From the cell containing the given text, extract its center point as [X, Y] coordinate. 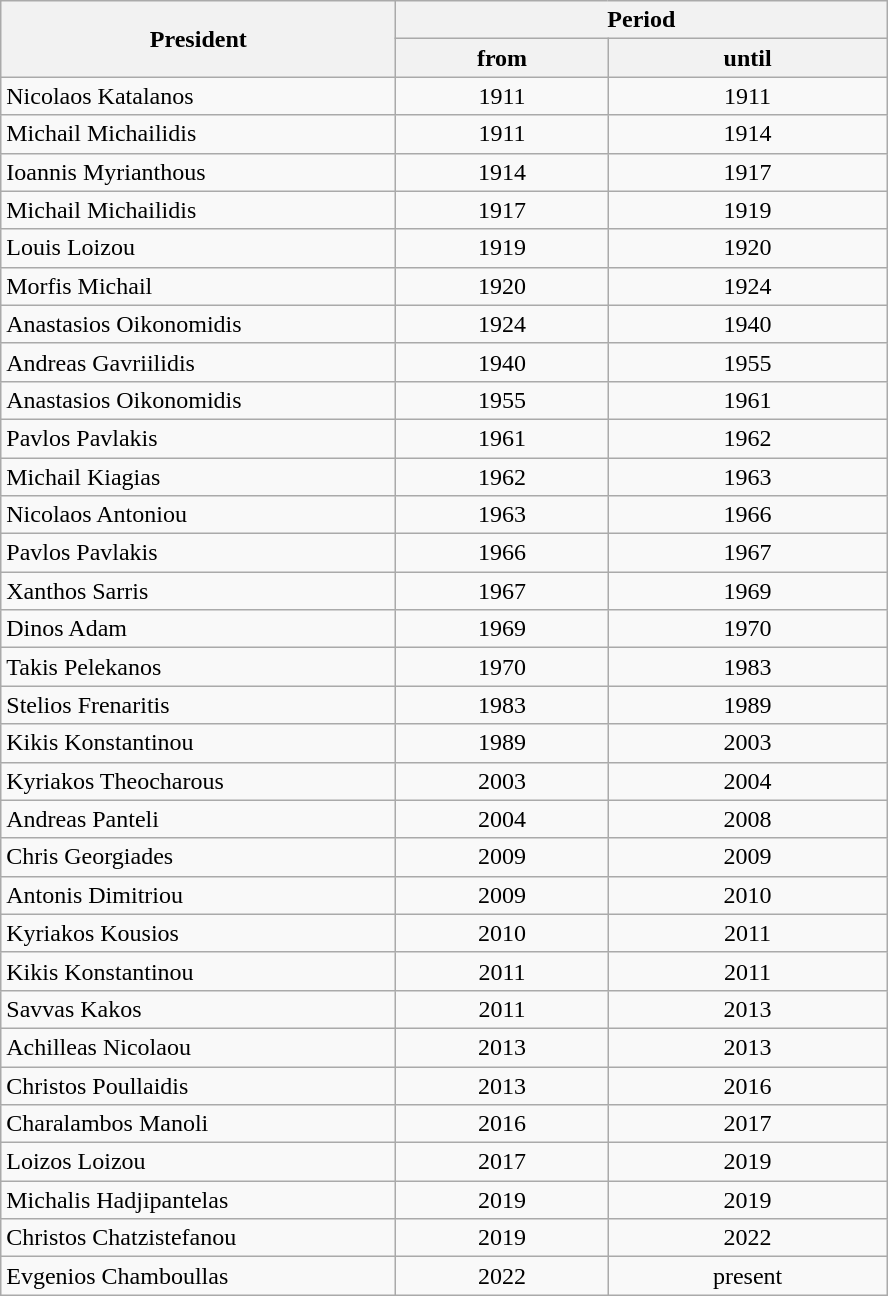
from [502, 58]
Dinos Adam [198, 629]
until [748, 58]
Michail Kiagias [198, 477]
Christos Chatzistefanou [198, 1238]
Loizos Loizou [198, 1162]
Charalambos Manoli [198, 1124]
Chris Georgiades [198, 857]
Louis Loizou [198, 248]
Antonis Dimitriou [198, 895]
Christos Poullaidis [198, 1085]
Morfis Michail [198, 286]
President [198, 39]
2008 [748, 819]
Takis Pelekanos [198, 667]
Xanthos Sarris [198, 591]
Savvas Kakos [198, 1009]
Michalis Hadjipantelas [198, 1200]
Stelios Frenaritis [198, 705]
present [748, 1276]
Achilleas Nicolaou [198, 1047]
Kyriakos Theocharous [198, 781]
Nicolaos Katalanos [198, 96]
Kyriakos Kousios [198, 933]
Andreas Panteli [198, 819]
Nicolaos Antoniou [198, 515]
Ioannis Myrianthous [198, 172]
Evgenios Chamboullas [198, 1276]
Andreas Gavriilidis [198, 362]
Period [642, 20]
